Determine the [x, y] coordinate at the center of the cell enclosing the given text.  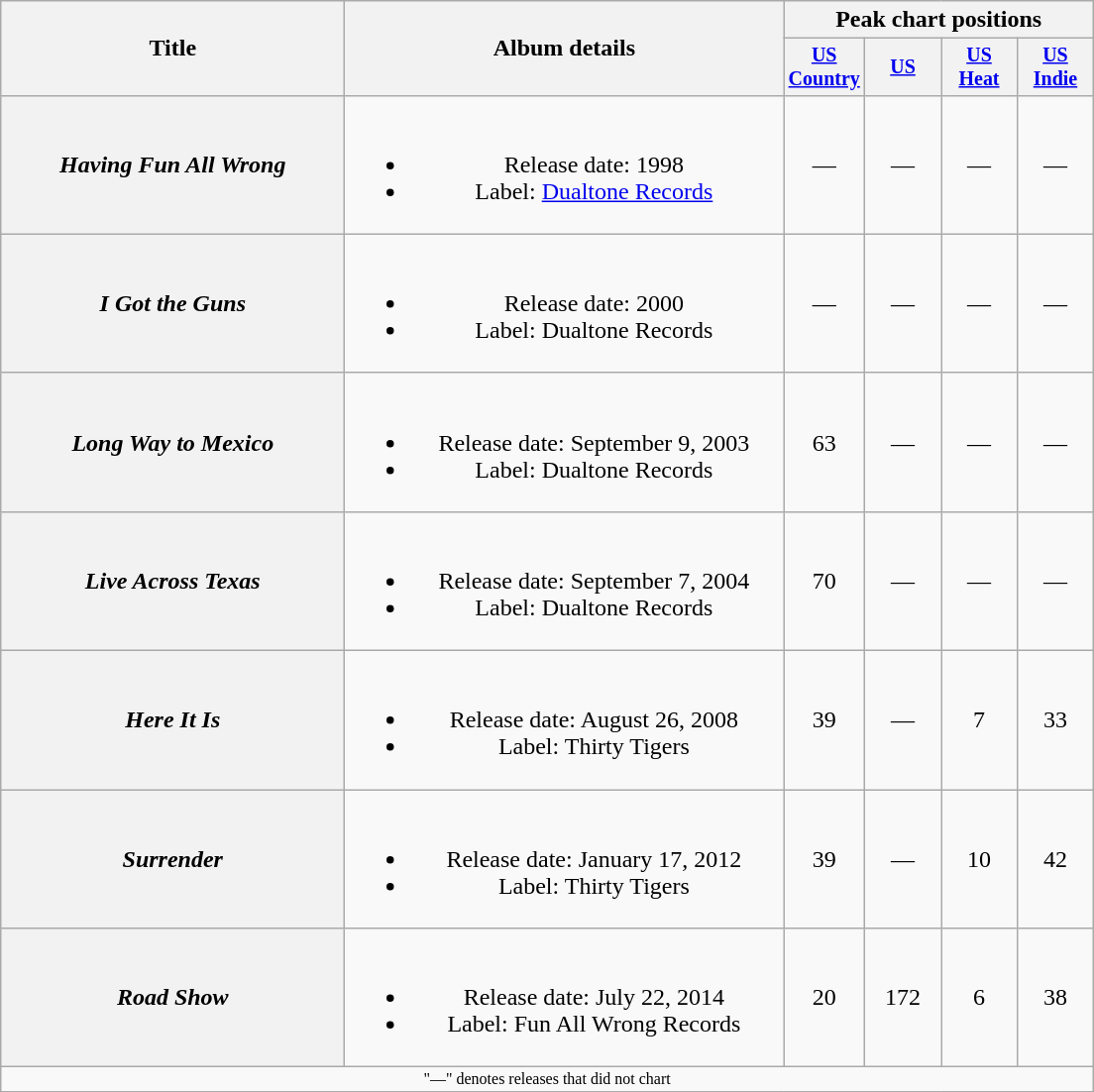
US Country [824, 67]
Release date: September 9, 2003Label: Dualtone Records [565, 442]
Here It Is [172, 720]
70 [824, 581]
Title [172, 49]
Surrender [172, 859]
38 [1054, 998]
Album details [565, 49]
6 [979, 998]
USHeat [979, 67]
"—" denotes releases that did not chart [547, 1079]
33 [1054, 720]
Release date: 2000Label: Dualtone Records [565, 303]
Peak chart positions [939, 20]
42 [1054, 859]
172 [904, 998]
Road Show [172, 998]
10 [979, 859]
Release date: August 26, 2008Label: Thirty Tigers [565, 720]
Release date: September 7, 2004Label: Dualtone Records [565, 581]
Release date: January 17, 2012Label: Thirty Tigers [565, 859]
Release date: July 22, 2014Label: Fun All Wrong Records [565, 998]
US [904, 67]
I Got the Guns [172, 303]
7 [979, 720]
Live Across Texas [172, 581]
USIndie [1054, 67]
Release date: 1998Label: Dualtone Records [565, 164]
63 [824, 442]
20 [824, 998]
Having Fun All Wrong [172, 164]
Long Way to Mexico [172, 442]
